Provide the (X, Y) coordinate of the cell's center where the given text is located.  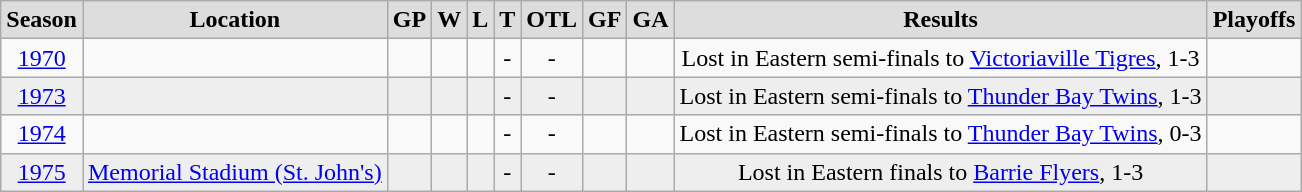
Lost in Eastern semi-finals to Victoriaville Tigres, 1-3 (940, 58)
GA (650, 20)
GF (605, 20)
T (508, 20)
Memorial Stadium (St. John's) (234, 172)
1975 (42, 172)
Season (42, 20)
GP (409, 20)
Location (234, 20)
L (480, 20)
OTL (552, 20)
Lost in Eastern finals to Barrie Flyers, 1-3 (940, 172)
Playoffs (1254, 20)
Lost in Eastern semi-finals to Thunder Bay Twins, 1-3 (940, 96)
1973 (42, 96)
W (450, 20)
Lost in Eastern semi-finals to Thunder Bay Twins, 0-3 (940, 134)
1970 (42, 58)
Results (940, 20)
1974 (42, 134)
